Pinpoint the cell where the given text exists, returning its (X, Y) midpoint coordinate. 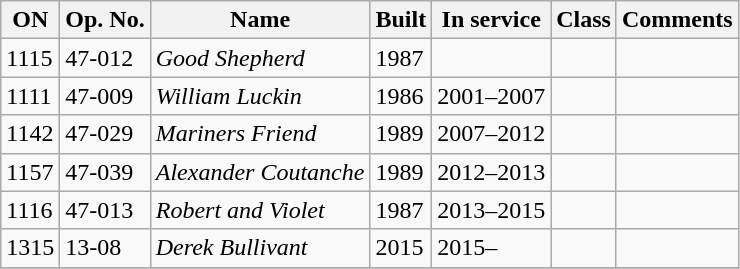
Name (260, 20)
1111 (30, 96)
47-012 (105, 58)
2001–2007 (492, 96)
Good Shepherd (260, 58)
Built (401, 20)
2013–2015 (492, 210)
1116 (30, 210)
47-009 (105, 96)
1157 (30, 172)
Op. No. (105, 20)
Alexander Coutanche (260, 172)
47-029 (105, 134)
Derek Bullivant (260, 248)
2015 (401, 248)
47-039 (105, 172)
Robert and Violet (260, 210)
1115 (30, 58)
Class (584, 20)
1986 (401, 96)
13-08 (105, 248)
Mariners Friend (260, 134)
William Luckin (260, 96)
1142 (30, 134)
47-013 (105, 210)
2007–2012 (492, 134)
ON (30, 20)
In service (492, 20)
2015– (492, 248)
Comments (677, 20)
2012–2013 (492, 172)
1315 (30, 248)
